Capture the cell that displays the provided text and extract its [X, Y] central coordinate. 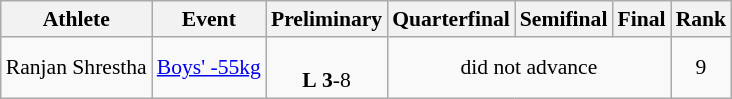
Athlete [76, 19]
Event [209, 19]
Boys' -55kg [209, 68]
Rank [702, 19]
9 [702, 68]
Semifinal [564, 19]
Ranjan Shrestha [76, 68]
Quarterfinal [451, 19]
Preliminary [326, 19]
did not advance [528, 68]
Final [641, 19]
L 3-8 [326, 68]
